Return the (X, Y) coordinate for the center point of the cell that contains the specified text.  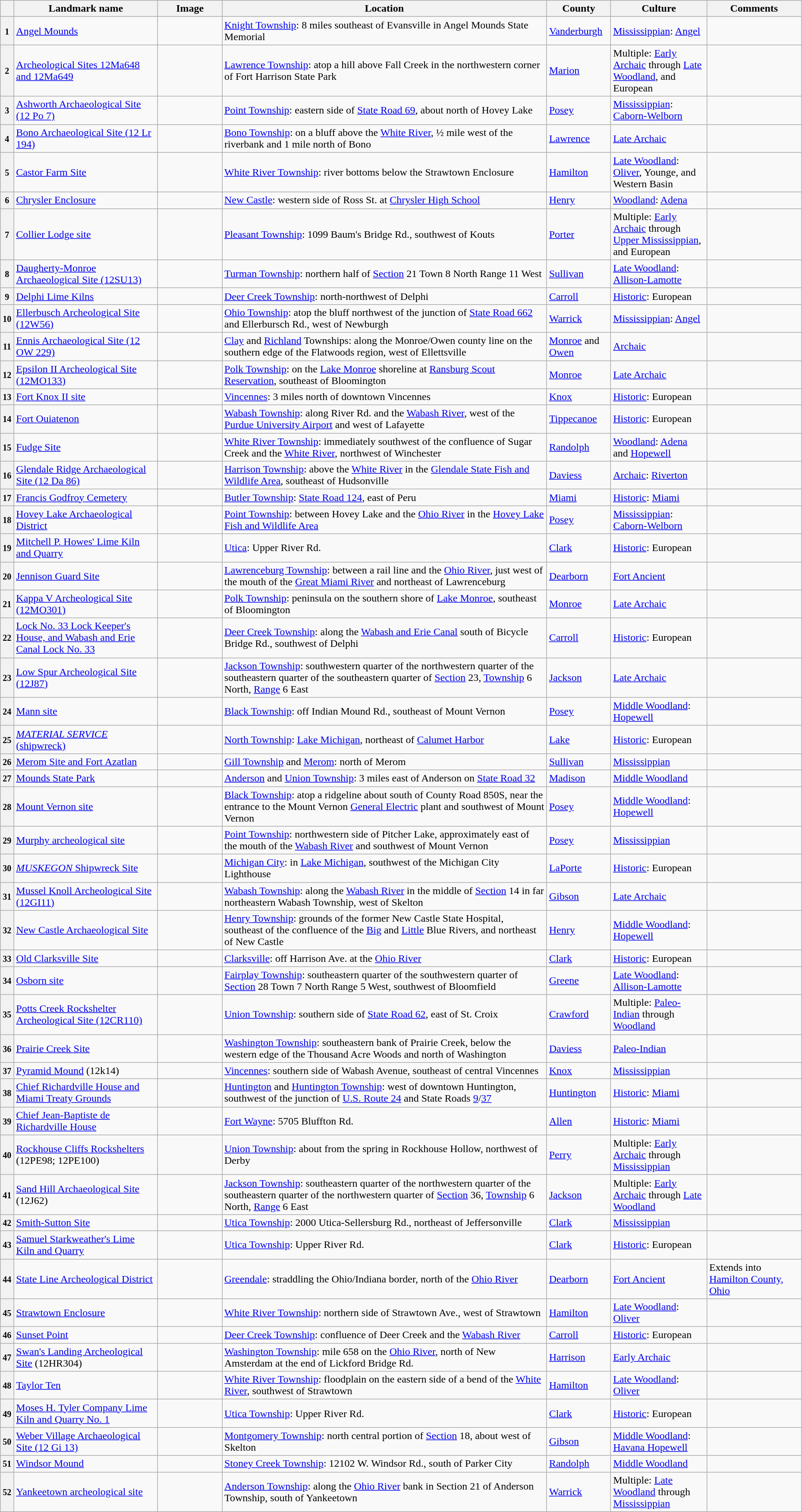
25 (7, 740)
Lock No. 33 Lock Keeper's House, and Wabash and Erie Canal Lock No. 33 (86, 638)
Huntington and Huntington Township: west of downtown Huntington, southwest of the junction of U.S. Route 24 and State Roads 9/37 (384, 1093)
Utica: Upper River Rd. (384, 548)
MATERIAL SERVICE (shipwreck) (86, 740)
White River Township: northern side of Strawtown Ave., west of Strawtown (384, 1313)
Stoney Creek Township: 12102 W. Windsor Rd., south of Parker City (384, 1464)
Image (190, 9)
22 (7, 638)
32 (7, 930)
Multiple: Early Archaic through Upper Mississippian, and European (659, 234)
15 (7, 447)
5 (7, 172)
Washington Township: southeastern bank of Prairie Creek, below the western edge of the Thousand Acre Woods and north of Washington (384, 1049)
Multiple: Late Woodland through Mississippian (659, 1492)
48 (7, 1385)
14 (7, 419)
Marion (579, 71)
Rockhouse Cliffs Rockshelters (12PE98; 12PE100) (86, 1155)
34 (7, 980)
Multiple: Early Archaic through Mississippian (659, 1155)
Sand Hill Archaeological Site (12J62) (86, 1194)
Fort Ouiatenon (86, 419)
35 (7, 1014)
Ennis Archaeological Site (12 OW 229) (86, 346)
19 (7, 548)
Potts Creek Rockshelter Archeological Site (12CR110) (86, 1014)
2 (7, 71)
Delphi Lime Kilns (86, 296)
Lake (579, 740)
24 (7, 711)
3 (7, 110)
Paleo-Indian (659, 1049)
38 (7, 1093)
41 (7, 1194)
MUSKEGON Shipwreck Site (86, 868)
Knight Township: 8 miles southeast of Evansville in Angel Mounds State Memorial (384, 31)
Woodland: Adena and Hopewell (659, 447)
Angel Mounds (86, 31)
7 (7, 234)
Anderson Township: along the Ohio River bank in Section 21 of Anderson Township, south of Yankeetown (384, 1492)
23 (7, 677)
Collier Lodge site (86, 234)
Strawtown Enclosure (86, 1313)
45 (7, 1313)
Windsor Mound (86, 1464)
Vincennes: 3 miles north of downtown Vincennes (384, 397)
Ellerbusch Archeological Site (12W56) (86, 318)
Deer Creek Township: north-northwest of Delphi (384, 296)
10 (7, 318)
Multiple: Early Archaic through Late Woodland (659, 1194)
Pyramid Mound (12k14) (86, 1071)
Middle Woodland: Havana Hopewell (659, 1441)
36 (7, 1049)
Fort Knox II site (86, 397)
Fairplay Township: southeastern quarter of the southwestern quarter of Section 28 Town 7 North Range 5 West, southwest of Bloomfield (384, 980)
Culture (659, 9)
Epsilon II Archeological Site (12MO133) (86, 375)
8 (7, 274)
9 (7, 296)
Black Township: off Indian Mound Rd., southeast of Mount Vernon (384, 711)
Michigan City: in Lake Michigan, southwest of the Michigan City Lighthouse (384, 868)
Lawrenceburg Township: between a rail line and the Ohio River, just west of the mouth of the Great Miami River and northeast of Lawrenceburg (384, 576)
White River Township: river bottoms below the Strawtown Enclosure (384, 172)
Merom Site and Fort Azatlan (86, 762)
Huntington (579, 1093)
Crawford (579, 1014)
Deer Creek Township: confluence of Deer Creek and the Wabash River (384, 1335)
Porter (579, 234)
29 (7, 841)
Anderson and Union Township: 3 miles east of Anderson on State Road 32 (384, 778)
4 (7, 138)
Clarksville: off Harrison Ave. at the Ohio River (384, 958)
49 (7, 1414)
Multiple: Paleo-Indian through Woodland (659, 1014)
Archeological Sites 12Ma648 and 12Ma649 (86, 71)
Deer Creek Township: along the Wabash and Erie Canal south of Bicycle Bridge Rd., southwest of Delphi (384, 638)
Daugherty-Monroe Archaeological Site (12SU13) (86, 274)
6 (7, 200)
Bono Township: on a bluff above the White River, ½ mile west of the riverbank and 1 mile north of Bono (384, 138)
State Line Archeological District (86, 1279)
Harrison Township: above the White River in the Glendale State Fish and Wildlife Area, southeast of Hudsonville (384, 476)
Mounds State Park (86, 778)
Lawrence (579, 138)
51 (7, 1464)
Vincennes: southern side of Wabash Avenue, southeast of central Vincennes (384, 1071)
Yankeetown archeological site (86, 1492)
North Township: Lake Michigan, northeast of Calumet Harbor (384, 740)
Jennison Guard Site (86, 576)
White River Township: floodplain on the eastern side of a bend of the White River, southwest of Strawtown (384, 1385)
White River Township: immediately southwest of the confluence of Sugar Creek and the White River, northwest of Winchester (384, 447)
Allen (579, 1121)
Landmark name (86, 9)
Late Woodland: Oliver, Younge, and Western Basin (659, 172)
Prairie Creek Site (86, 1049)
Comments (754, 9)
Madison (579, 778)
Utica Township: 2000 Utica-Sellersburg Rd., northeast of Jeffersonville (384, 1222)
Washington Township: mile 658 on the Ohio River, north of New Amsterdam at the end of Lickford Bridge Rd. (384, 1358)
Smith-Sutton Site (86, 1222)
Greene (579, 980)
Vanderburgh (579, 31)
37 (7, 1071)
52 (7, 1492)
Glendale Ridge Archaeological Site (12 Da 86) (86, 476)
Wabash Township: along the Wabash River in the middle of Section 14 in far northeastern Wabash Township, west of Skelton (384, 897)
43 (7, 1244)
Ashworth Archaeological Site (12 Po 7) (86, 110)
11 (7, 346)
Multiple: Early Archaic through Late Woodland, and European (659, 71)
Archaic: Riverton (659, 476)
Fort Wayne: 5705 Bluffton Rd. (384, 1121)
44 (7, 1279)
Lawrence Township: atop a hill above Fall Creek in the northwestern corner of Fort Harrison State Park (384, 71)
Harrison (579, 1358)
Gill Township and Merom: north of Merom (384, 762)
Tippecanoe (579, 419)
Butler Township: State Road 124, east of Peru (384, 498)
Old Clarksville Site (86, 958)
Mount Vernon site (86, 806)
Weber Village Archaeological Site (12 Gi 13) (86, 1441)
13 (7, 397)
16 (7, 476)
Archaic (659, 346)
Wabash Township: along River Rd. and the Wabash River, west of the Purdue University Airport and west of Lafayette (384, 419)
18 (7, 520)
Miami (579, 498)
42 (7, 1222)
County (579, 9)
Taylor Ten (86, 1385)
21 (7, 604)
Point Township: eastern side of State Road 69, about north of Hovey Lake (384, 110)
Monroe and Owen (579, 346)
26 (7, 762)
Pleasant Township: 1099 Baum's Bridge Rd., southwest of Kouts (384, 234)
Union Township: about from the spring in Rockhouse Hollow, northwest of Derby (384, 1155)
46 (7, 1335)
New Castle: western side of Ross St. at Chrysler High School (384, 200)
Union Township: southern side of State Road 62, east of St. Croix (384, 1014)
Clay and Richland Townships: along the Monroe/Owen county line on the southern edge of the Flatwoods region, west of Ellettsville (384, 346)
47 (7, 1358)
Woodland: Adena (659, 200)
33 (7, 958)
Point Township: between Hovey Lake and the Ohio River in the Hovey Lake Fish and Wildlife Area (384, 520)
27 (7, 778)
1 (7, 31)
Bono Archaeological Site (12 Lr 194) (86, 138)
Point Township: northwestern side of Pitcher Lake, approximately east of the mouth of the Wabash River and southwest of Mount Vernon (384, 841)
Turman Township: northern half of Section 21 Town 8 North Range 11 West (384, 274)
Moses H. Tyler Company Lime Kiln and Quarry No. 1 (86, 1414)
20 (7, 576)
12 (7, 375)
LaPorte (579, 868)
Chief Richardville House and Miami Treaty Grounds (86, 1093)
Ohio Township: atop the bluff northwest of the junction of State Road 662 and Ellerbursch Rd., west of Newburgh (384, 318)
Chrysler Enclosure (86, 200)
Kappa V Archeological Site (12MO301) (86, 604)
31 (7, 897)
Perry (579, 1155)
Swan's Landing Archeological Site (12HR304) (86, 1358)
Chief Jean-Baptiste de Richardville House (86, 1121)
Hovey Lake Archaeological District (86, 520)
Extends into Hamilton County, Ohio (754, 1279)
New Castle Archaeological Site (86, 930)
Mussel Knoll Archeological Site (12GI11) (86, 897)
Samuel Starkweather's Lime Kiln and Quarry (86, 1244)
Low Spur Archeological Site (12J87) (86, 677)
17 (7, 498)
39 (7, 1121)
Fudge Site (86, 447)
Greendale: straddling the Ohio/Indiana border, north of the Ohio River (384, 1279)
Polk Township: peninsula on the southern shore of Lake Monroe, southeast of Bloomington (384, 604)
Mann site (86, 711)
Montgomery Township: north central portion of Section 18, about west of Skelton (384, 1441)
Location (384, 9)
40 (7, 1155)
Early Archaic (659, 1358)
28 (7, 806)
50 (7, 1441)
Sunset Point (86, 1335)
Osborn site (86, 980)
30 (7, 868)
Polk Township: on the Lake Monroe shoreline at Ransburg Scout Reservation, southeast of Bloomington (384, 375)
Francis Godfroy Cemetery (86, 498)
Mitchell P. Howes' Lime Kiln and Quarry (86, 548)
Murphy archeological site (86, 841)
Castor Farm Site (86, 172)
